Identify which cell holds the provided text, then report its [X, Y] central coordinate. 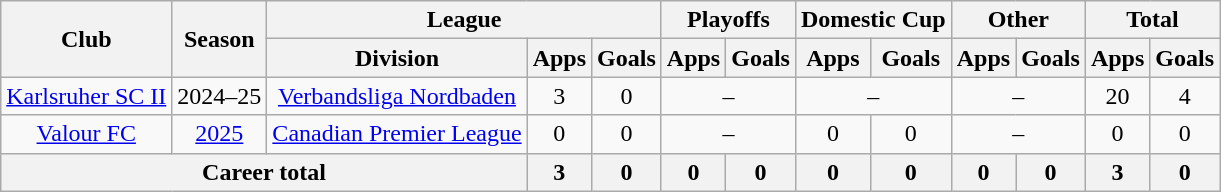
Domestic Cup [873, 20]
Career total [264, 172]
Valour FC [86, 134]
Club [86, 39]
Season [220, 39]
Canadian Premier League [397, 134]
League [464, 20]
20 [1117, 96]
Division [397, 58]
2025 [220, 134]
Playoffs [728, 20]
Other [1018, 20]
Verbandsliga Nordbaden [397, 96]
4 [1185, 96]
Total [1152, 20]
2024–25 [220, 96]
Karlsruher SC II [86, 96]
